Identify which cell holds the provided text, then report its (X, Y) central coordinate. 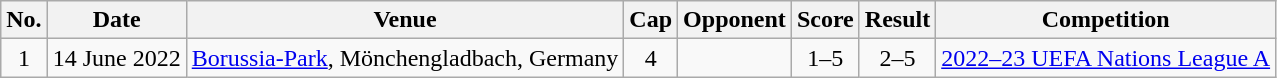
Opponent (735, 20)
1–5 (825, 58)
Venue (405, 20)
Score (825, 20)
Date (116, 20)
2–5 (897, 58)
2022–23 UEFA Nations League A (1106, 58)
1 (24, 58)
14 June 2022 (116, 58)
Borussia-Park, Mönchengladbach, Germany (405, 58)
4 (651, 58)
Cap (651, 20)
Competition (1106, 20)
No. (24, 20)
Result (897, 20)
